Scan for the cell matching the given text and deliver its (X, Y) coordinate at center. 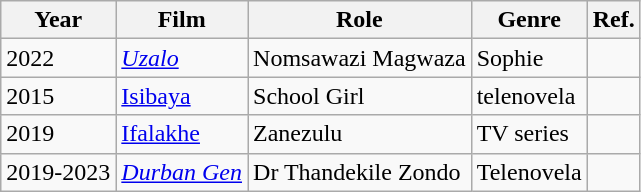
Durban Gen (182, 172)
Role (360, 20)
Sophie (529, 58)
2019-2023 (58, 172)
Ref. (614, 20)
Zanezulu (360, 134)
2015 (58, 96)
2019 (58, 134)
Ifalakhe (182, 134)
Telenovela (529, 172)
Uzalo (182, 58)
2022 (58, 58)
Year (58, 20)
Isibaya (182, 96)
Film (182, 20)
TV series (529, 134)
School Girl (360, 96)
Genre (529, 20)
telenovela (529, 96)
Nomsawazi Magwaza (360, 58)
Dr Thandekile Zondo (360, 172)
